Extract the [X, Y] coordinate from the center of the cell holding the provided text.  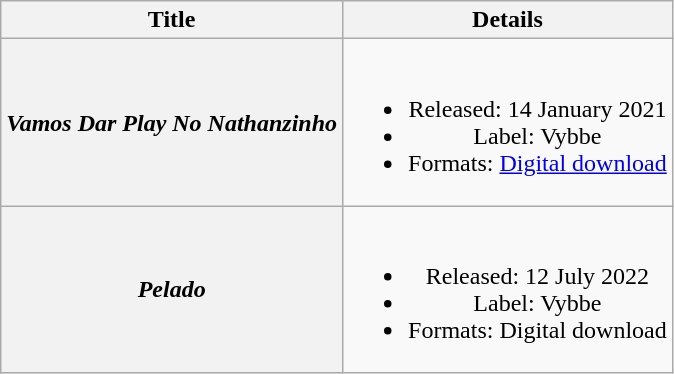
Released: 14 January 2021Label: VybbeFormats: Digital download [508, 122]
Details [508, 20]
Vamos Dar Play No Nathanzinho [172, 122]
Pelado [172, 290]
Released: 12 July 2022Label: VybbeFormats: Digital download [508, 290]
Title [172, 20]
